Search for the cell housing the specified text and yield its (x, y) center coordinate. 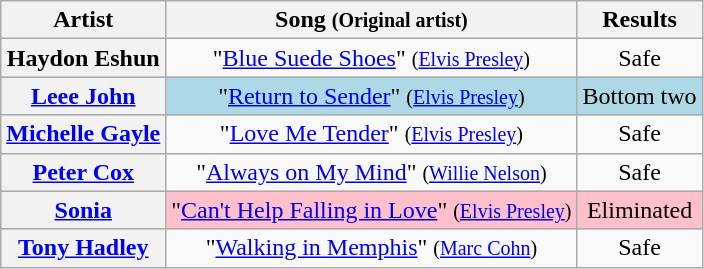
Artist (84, 20)
"Blue Suede Shoes" (Elvis Presley) (372, 58)
"Can't Help Falling in Love" (Elvis Presley) (372, 210)
"Walking in Memphis" (Marc Cohn) (372, 248)
Results (640, 20)
Michelle Gayle (84, 134)
Leee John (84, 96)
Sonia (84, 210)
Song (Original artist) (372, 20)
"Always on My Mind" (Willie Nelson) (372, 172)
"Return to Sender" (Elvis Presley) (372, 96)
Tony Hadley (84, 248)
Peter Cox (84, 172)
Eliminated (640, 210)
Haydon Eshun (84, 58)
"Love Me Tender" (Elvis Presley) (372, 134)
Bottom two (640, 96)
